Find where the given text appears and provide that cell's center as [X, Y] coordinate. 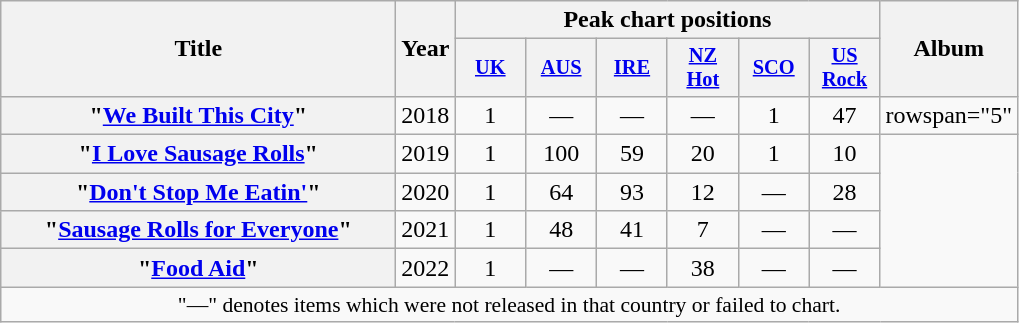
12 [702, 192]
41 [632, 230]
28 [844, 192]
2019 [426, 154]
Year [426, 49]
rowspan="5" [949, 115]
Album [949, 49]
7 [702, 230]
"Food Aid" [198, 268]
"I Love Sausage Rolls" [198, 154]
38 [702, 268]
USRock [844, 68]
2018 [426, 115]
2021 [426, 230]
AUS [562, 68]
NZHot [702, 68]
Title [198, 49]
10 [844, 154]
2020 [426, 192]
SCO [774, 68]
64 [562, 192]
"Don't Stop Me Eatin'" [198, 192]
"We Built This City" [198, 115]
93 [632, 192]
UK [490, 68]
"Sausage Rolls for Everyone" [198, 230]
59 [632, 154]
"—" denotes items which were not released in that country or failed to chart. [510, 305]
48 [562, 230]
Peak chart positions [668, 20]
IRE [632, 68]
2022 [426, 268]
20 [702, 154]
100 [562, 154]
47 [844, 115]
